Capture the cell that displays the provided text and extract its [X, Y] central coordinate. 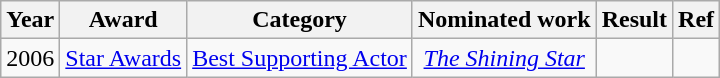
Award [124, 20]
Result [634, 20]
Year [30, 20]
Ref [696, 20]
2006 [30, 58]
The Shining Star [504, 58]
Category [300, 20]
Best Supporting Actor [300, 58]
Nominated work [504, 20]
Star Awards [124, 58]
